Output the [X, Y] coordinate of the center of the cell containing the given text.  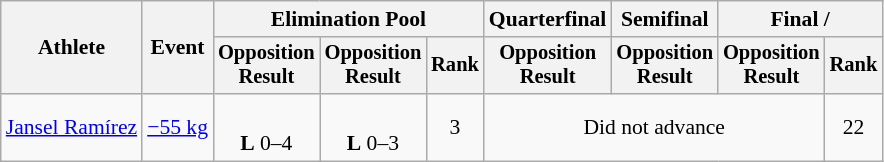
−55 kg [178, 128]
L 0–4 [266, 128]
22 [854, 128]
Quarterfinal [548, 19]
Semifinal [664, 19]
Jansel Ramírez [72, 128]
Elimination Pool [348, 19]
Event [178, 48]
Athlete [72, 48]
Final / [800, 19]
Did not advance [654, 128]
L 0–3 [374, 128]
3 [455, 128]
